Return the [x, y] coordinate for the center point of the cell that contains the specified text.  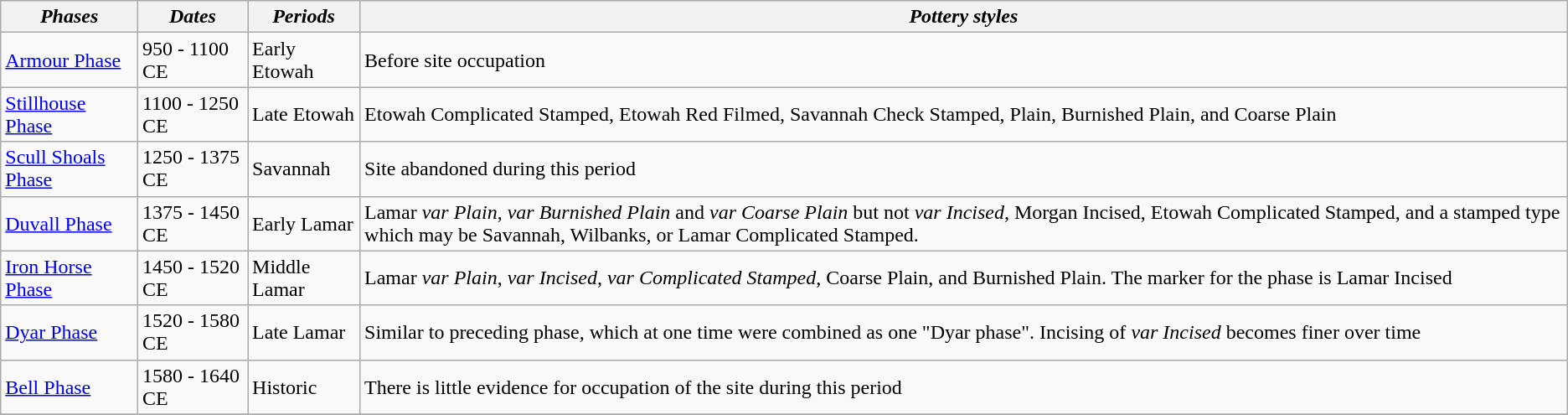
Site abandoned during this period [964, 169]
Dyar Phase [70, 332]
Late Etowah [304, 114]
Armour Phase [70, 60]
Dates [193, 17]
Pottery styles [964, 17]
Duvall Phase [70, 223]
Historic [304, 387]
1520 - 1580 CE [193, 332]
Early Etowah [304, 60]
Savannah [304, 169]
Middle Lamar [304, 278]
1450 - 1520 CE [193, 278]
Phases [70, 17]
1375 - 1450 CE [193, 223]
Late Lamar [304, 332]
Stillhouse Phase [70, 114]
Early Lamar [304, 223]
1580 - 1640 CE [193, 387]
Scull Shoals Phase [70, 169]
Periods [304, 17]
Etowah Complicated Stamped, Etowah Red Filmed, Savannah Check Stamped, Plain, Burnished Plain, and Coarse Plain [964, 114]
Similar to preceding phase, which at one time were combined as one "Dyar phase". Incising of var Incised becomes finer over time [964, 332]
Before site occupation [964, 60]
Lamar var Plain, var Incised, var Complicated Stamped, Coarse Plain, and Burnished Plain. The marker for the phase is Lamar Incised [964, 278]
950 - 1100 CE [193, 60]
Iron Horse Phase [70, 278]
Bell Phase [70, 387]
1250 - 1375 CE [193, 169]
There is little evidence for occupation of the site during this period [964, 387]
1100 - 1250 CE [193, 114]
